Return the (X, Y) coordinate for the center point of the cell that contains the specified text.  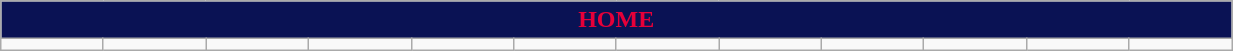
HOME (616, 20)
